Capture the cell that displays the provided text and extract its (X, Y) central coordinate. 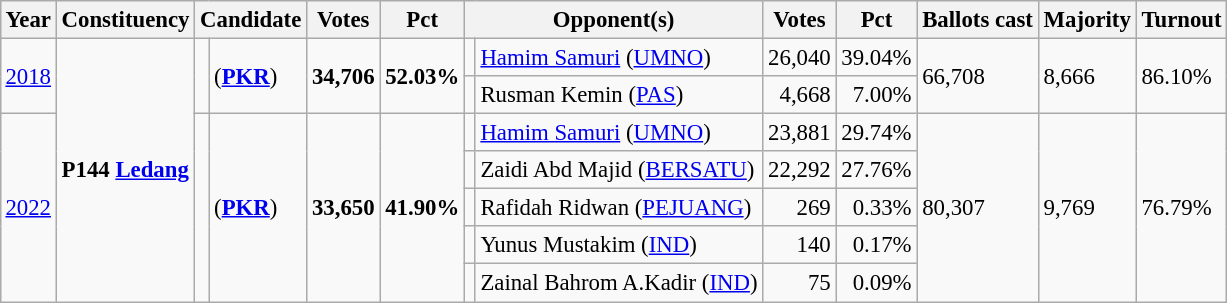
Rafidah Ridwan (PEJUANG) (619, 208)
P144 Ledang (125, 170)
Opponent(s) (613, 20)
Year (28, 20)
140 (800, 245)
0.17% (876, 245)
Rusman Kemin (PAS) (619, 95)
52.03% (422, 76)
Zaidi Abd Majid (BERSATU) (619, 170)
4,668 (800, 95)
Yunus Mustakim (IND) (619, 245)
66,708 (978, 76)
75 (800, 283)
7.00% (876, 95)
8,666 (1087, 76)
86.10% (1182, 76)
0.09% (876, 283)
76.79% (1182, 208)
Ballots cast (978, 20)
Constituency (125, 20)
41.90% (422, 208)
2022 (28, 208)
0.33% (876, 208)
Majority (1087, 20)
23,881 (800, 133)
34,706 (344, 76)
Turnout (1182, 20)
26,040 (800, 57)
22,292 (800, 170)
33,650 (344, 208)
80,307 (978, 208)
39.04% (876, 57)
Candidate (251, 20)
2018 (28, 76)
Zainal Bahrom A.Kadir (IND) (619, 283)
269 (800, 208)
27.76% (876, 170)
29.74% (876, 133)
9,769 (1087, 208)
